Return [X, Y] of the center of cell containing provided text 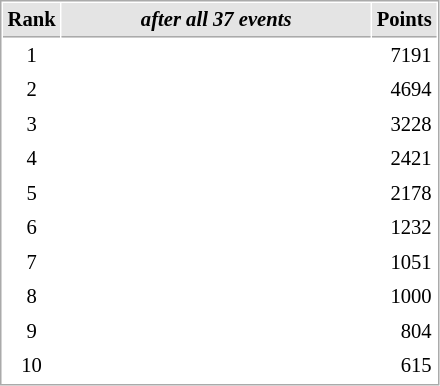
after all 37 events [216, 20]
1 [32, 56]
4694 [404, 90]
Rank [32, 20]
2 [32, 90]
1000 [404, 296]
615 [404, 366]
6 [32, 228]
9 [32, 332]
5 [32, 194]
2178 [404, 194]
2421 [404, 158]
3228 [404, 124]
4 [32, 158]
3 [32, 124]
1051 [404, 262]
7 [32, 262]
Points [404, 20]
7191 [404, 56]
8 [32, 296]
804 [404, 332]
1232 [404, 228]
10 [32, 366]
